Determine the (x, y) coordinate at the center of the cell enclosing the given text.  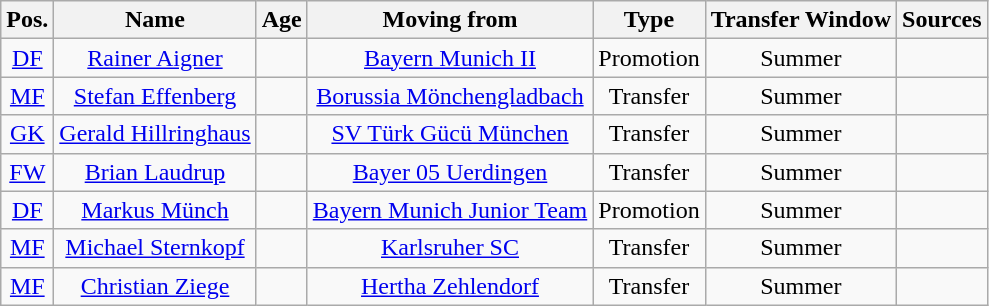
Moving from (450, 20)
Sources (942, 20)
FW (28, 172)
Pos. (28, 20)
Bayern Munich II (450, 58)
Markus Münch (155, 210)
Gerald Hillringhaus (155, 134)
Name (155, 20)
GK (28, 134)
Transfer Window (800, 20)
Borussia Mönchengladbach (450, 96)
Karlsruher SC (450, 248)
Age (282, 20)
Michael Sternkopf (155, 248)
Rainer Aigner (155, 58)
Christian Ziege (155, 286)
Stefan Effenberg (155, 96)
Hertha Zehlendorf (450, 286)
Type (649, 20)
Bayer 05 Uerdingen (450, 172)
SV Türk Gücü München (450, 134)
Brian Laudrup (155, 172)
Bayern Munich Junior Team (450, 210)
